Provide the [X, Y] coordinate of the cell's center where the given text is located.  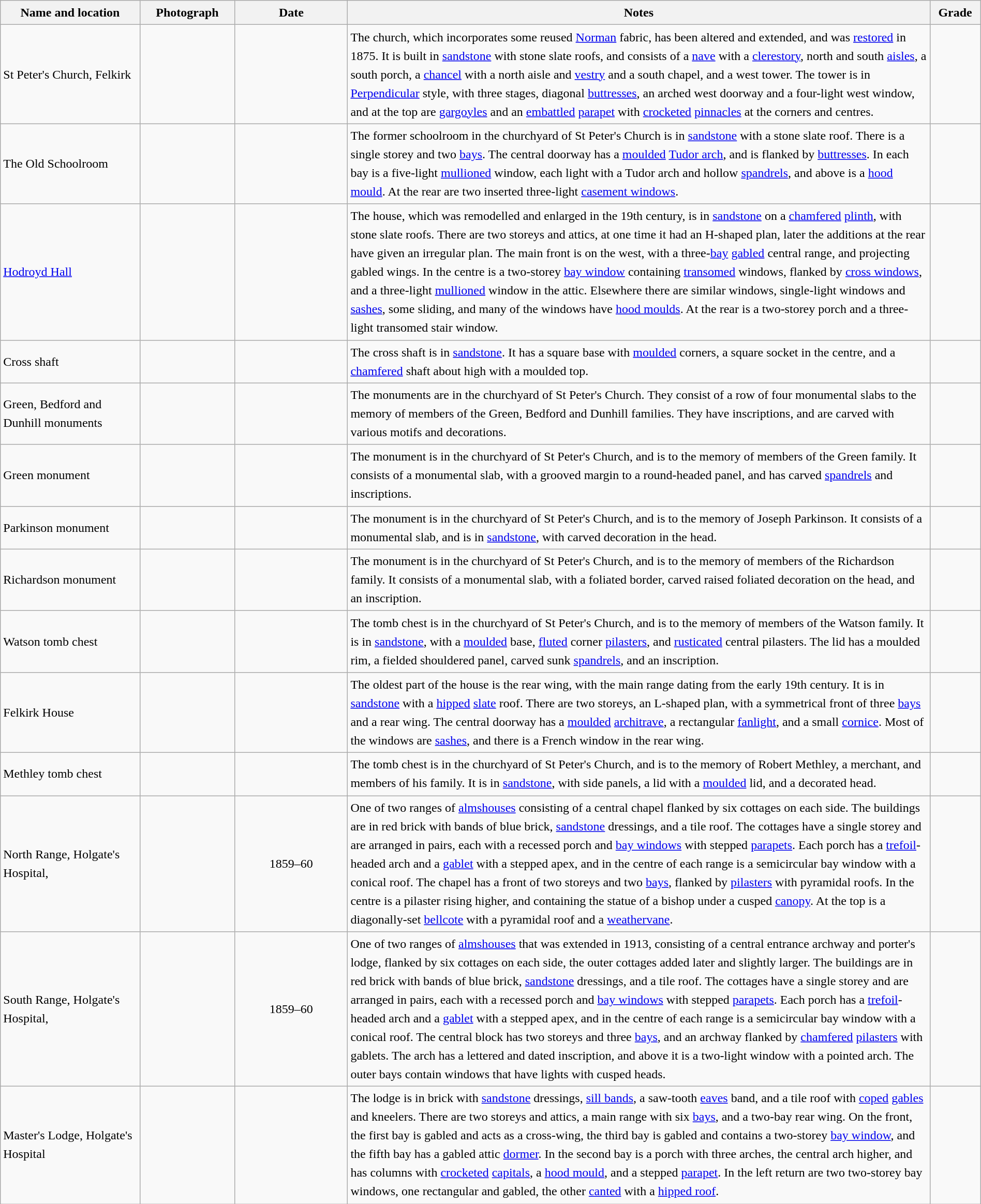
South Range, Holgate's Hospital, [70, 1009]
Green, Bedford and Dunhill monuments [70, 414]
St Peter's Church, Felkirk [70, 75]
Richardson monument [70, 579]
Parkinson monument [70, 528]
Grade [955, 12]
Watson tomb chest [70, 642]
Methley tomb chest [70, 774]
The Old Schoolroom [70, 163]
Photograph [187, 12]
Felkirk House [70, 712]
Master's Lodge, Holgate's Hospital [70, 1146]
Name and location [70, 12]
North Range, Holgate's Hospital, [70, 864]
Date [291, 12]
Green monument [70, 475]
Notes [638, 12]
Hodroyd Hall [70, 272]
Cross shaft [70, 361]
